Return the [x, y] coordinate for the center point of the cell that contains the specified text.  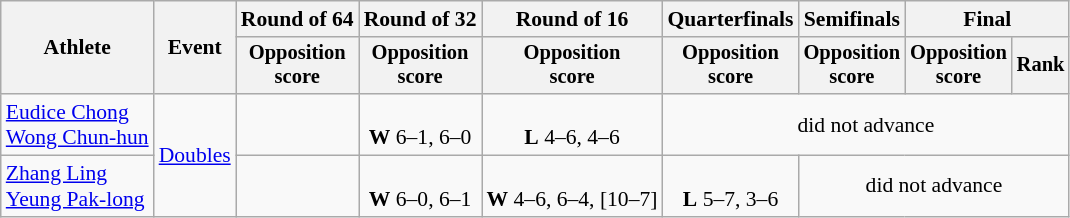
Round of 64 [298, 19]
L 5–7, 3–6 [731, 186]
Round of 32 [420, 19]
Athlete [78, 48]
Eudice ChongWong Chun-hun [78, 124]
Event [195, 48]
Doubles [195, 155]
W 6–1, 6–0 [420, 124]
W 6–0, 6–1 [420, 186]
W 4–6, 6–4, [10–7] [572, 186]
Quarterfinals [731, 19]
Zhang LingYeung Pak-long [78, 186]
Rank [1041, 66]
Final [987, 19]
L 4–6, 4–6 [572, 124]
Round of 16 [572, 19]
Semifinals [852, 19]
